Provide the (x, y) coordinate of the cell's center where the given text is located.  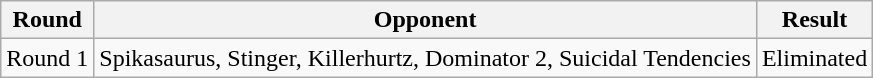
Opponent (426, 20)
Round 1 (48, 58)
Eliminated (814, 58)
Spikasaurus, Stinger, Killerhurtz, Dominator 2, Suicidal Tendencies (426, 58)
Result (814, 20)
Round (48, 20)
